Search for the cell housing the specified text and yield its [X, Y] center coordinate. 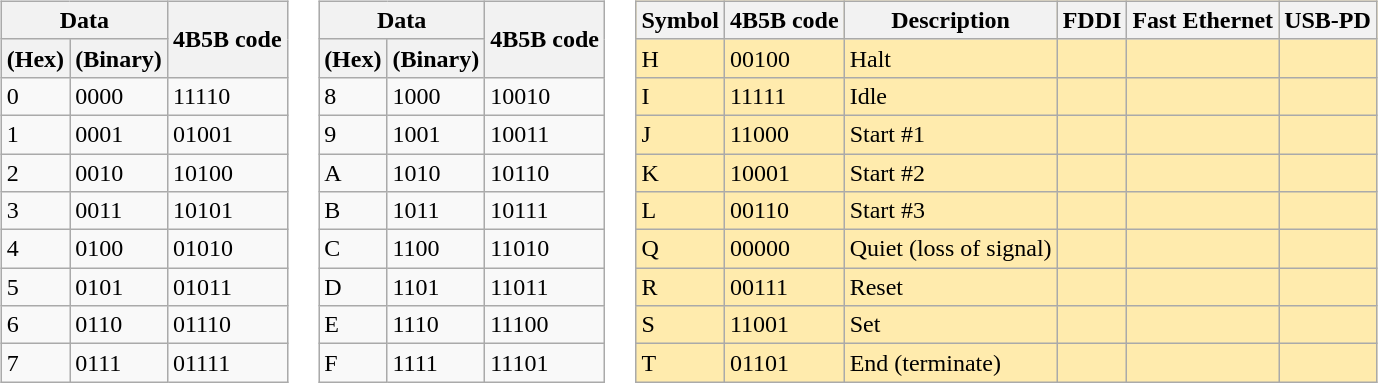
10110 [545, 173]
B [353, 211]
E [353, 325]
4 [35, 249]
10111 [545, 211]
0010 [119, 173]
0001 [119, 134]
1000 [436, 96]
FDDI [1092, 20]
1001 [436, 134]
7 [35, 363]
11010 [545, 249]
Fast Ethernet [1203, 20]
USB-PD [1328, 20]
00111 [784, 287]
01001 [227, 134]
11001 [784, 325]
0111 [119, 363]
Start #2 [950, 173]
5 [35, 287]
1011 [436, 211]
K [680, 173]
End (terminate) [950, 363]
00000 [784, 249]
1111 [436, 363]
11100 [545, 325]
I [680, 96]
0100 [119, 249]
10001 [784, 173]
Reset [950, 287]
10100 [227, 173]
01010 [227, 249]
D [353, 287]
2 [35, 173]
1010 [436, 173]
Symbol [680, 20]
01110 [227, 325]
0101 [119, 287]
3 [35, 211]
0 [35, 96]
Description [950, 20]
L [680, 211]
1110 [436, 325]
11000 [784, 134]
10011 [545, 134]
0011 [119, 211]
Halt [950, 58]
Set [950, 325]
9 [353, 134]
C [353, 249]
01011 [227, 287]
1101 [436, 287]
Q [680, 249]
6 [35, 325]
R [680, 287]
Quiet (loss of signal) [950, 249]
H [680, 58]
J [680, 134]
A [353, 173]
0000 [119, 96]
1100 [436, 249]
Idle [950, 96]
F [353, 363]
T [680, 363]
00100 [784, 58]
01111 [227, 363]
1 [35, 134]
0110 [119, 325]
Start #3 [950, 211]
00110 [784, 211]
11101 [545, 363]
10101 [227, 211]
11111 [784, 96]
S [680, 325]
8 [353, 96]
11011 [545, 287]
01101 [784, 363]
10010 [545, 96]
Start #1 [950, 134]
11110 [227, 96]
